From the cell containing the given text, extract its center point as [X, Y] coordinate. 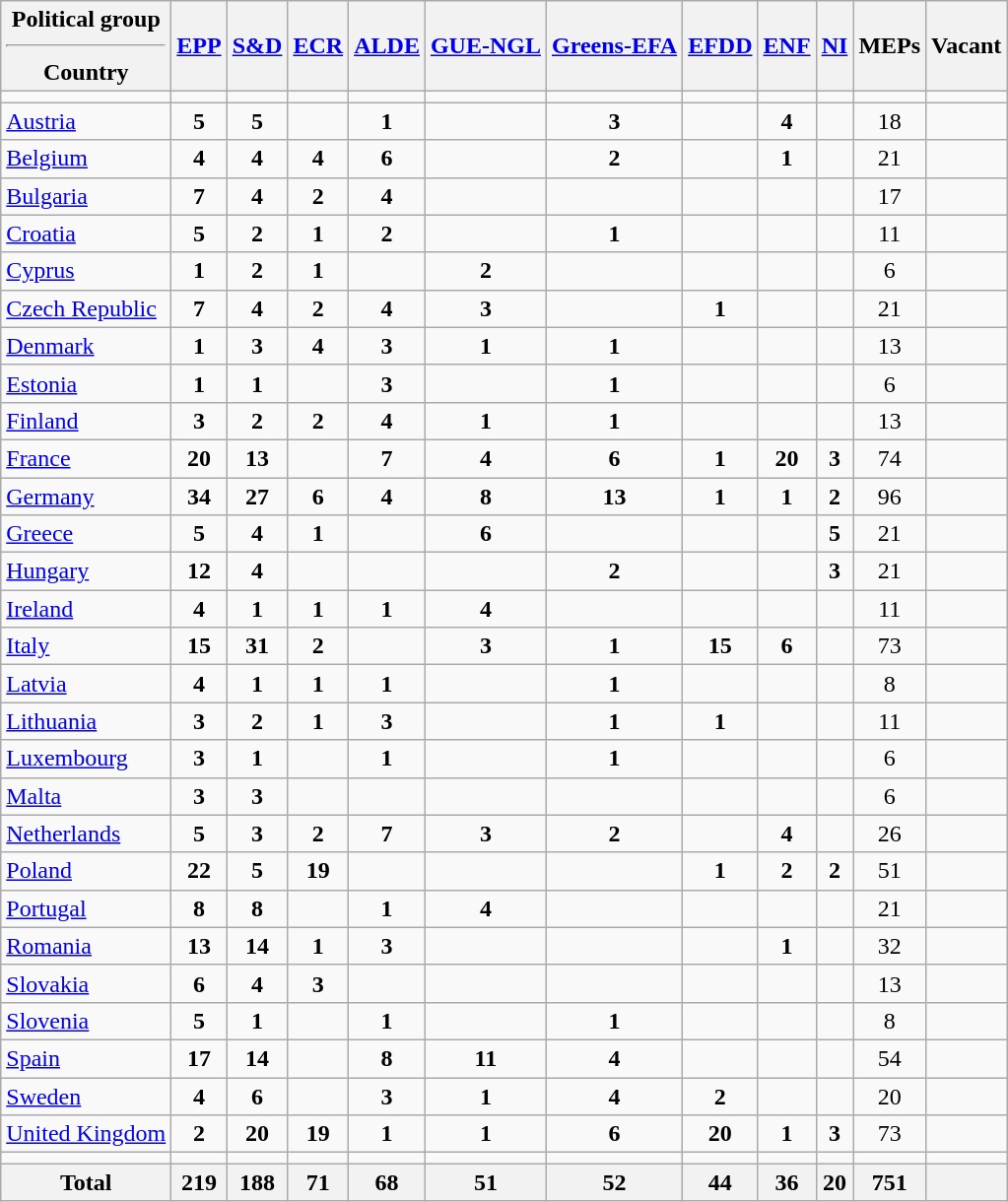
96 [890, 496]
Portugal [87, 908]
Ireland [87, 609]
12 [199, 571]
Austria [87, 121]
52 [614, 1182]
Finland [87, 421]
Netherlands [87, 834]
Lithuania [87, 721]
26 [890, 834]
Belgium [87, 159]
ALDE [387, 46]
ECR [318, 46]
32 [890, 946]
Croatia [87, 234]
Vacant [967, 46]
S&D [257, 46]
27 [257, 496]
Sweden [87, 1097]
68 [387, 1182]
Slovakia [87, 983]
Greece [87, 534]
751 [890, 1182]
188 [257, 1182]
MEPs [890, 46]
Romania [87, 946]
54 [890, 1058]
EFDD [720, 46]
Poland [87, 871]
Hungary [87, 571]
Total [87, 1182]
Latvia [87, 684]
Luxembourg [87, 759]
United Kingdom [87, 1134]
Germany [87, 496]
34 [199, 496]
Estonia [87, 383]
France [87, 458]
Spain [87, 1058]
Slovenia [87, 1021]
18 [890, 121]
NI [835, 46]
219 [199, 1182]
GUE-NGL [485, 46]
Malta [87, 796]
EPP [199, 46]
Bulgaria [87, 196]
74 [890, 458]
Cyprus [87, 271]
22 [199, 871]
31 [257, 646]
Czech Republic [87, 308]
44 [720, 1182]
36 [786, 1182]
71 [318, 1182]
Italy [87, 646]
Greens-EFA [614, 46]
Political groupCountry [87, 46]
ENF [786, 46]
Denmark [87, 346]
